Capture the cell that displays the provided text and extract its [X, Y] central coordinate. 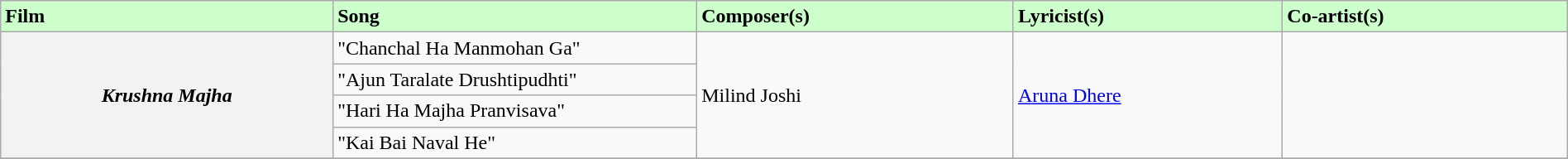
Song [515, 17]
Composer(s) [855, 17]
"Chanchal Ha Manmohan Ga" [515, 48]
"Ajun Taralate Drushtipudhti" [515, 79]
Co-artist(s) [1425, 17]
Lyricist(s) [1148, 17]
Milind Joshi [855, 95]
Film [167, 17]
Krushna Majha [167, 95]
"Kai Bai Naval He" [515, 142]
"Hari Ha Majha Pranvisava" [515, 111]
Aruna Dhere [1148, 95]
